Find where the given text appears and provide that cell's center as (X, Y) coordinate. 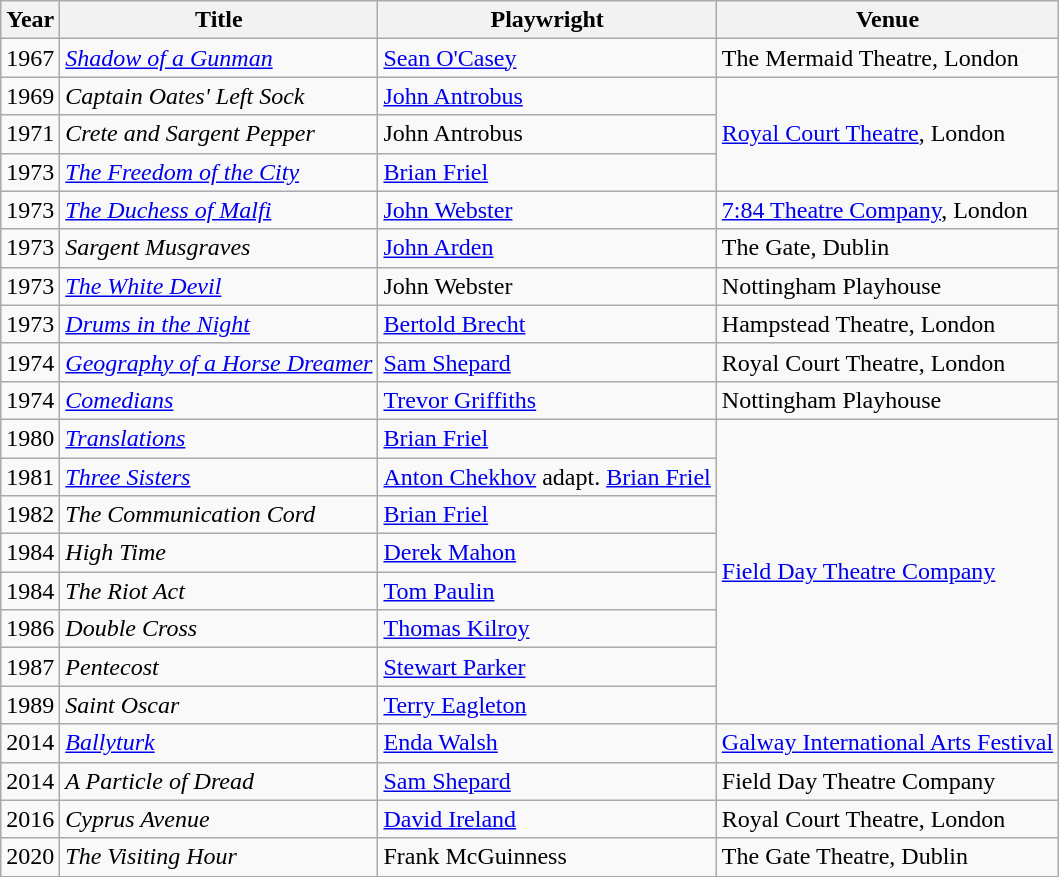
Sean O'Casey (547, 58)
The Mermaid Theatre, London (887, 58)
Cyprus Avenue (219, 819)
1981 (30, 477)
1982 (30, 515)
Sargent Musgraves (219, 248)
The Duchess of Malfi (219, 210)
Pentecost (219, 667)
Three Sisters (219, 477)
Title (219, 20)
Double Cross (219, 629)
Bertold Brecht (547, 324)
Venue (887, 20)
Trevor Griffiths (547, 400)
Comedians (219, 400)
Shadow of a Gunman (219, 58)
David Ireland (547, 819)
The Visiting Hour (219, 857)
Tom Paulin (547, 591)
High Time (219, 553)
Hampstead Theatre, London (887, 324)
Galway International Arts Festival (887, 743)
Translations (219, 438)
The Freedom of the City (219, 172)
2016 (30, 819)
2020 (30, 857)
Year (30, 20)
Crete and Sargent Pepper (219, 134)
Anton Chekhov adapt. Brian Friel (547, 477)
Playwright (547, 20)
Stewart Parker (547, 667)
Captain Oates' Left Sock (219, 96)
The Riot Act (219, 591)
1971 (30, 134)
Drums in the Night (219, 324)
7:84 Theatre Company, London (887, 210)
The Gate, Dublin (887, 248)
John Arden (547, 248)
Saint Oscar (219, 705)
A Particle of Dread (219, 781)
Frank McGuinness (547, 857)
1987 (30, 667)
The Gate Theatre, Dublin (887, 857)
The Communication Cord (219, 515)
1969 (30, 96)
1989 (30, 705)
1980 (30, 438)
Derek Mahon (547, 553)
Thomas Kilroy (547, 629)
Enda Walsh (547, 743)
Ballyturk (219, 743)
Geography of a Horse Dreamer (219, 362)
1967 (30, 58)
The White Devil (219, 286)
Terry Eagleton (547, 705)
1986 (30, 629)
